For the text-containing cell, return its midpoint in [x, y] coordinate format. 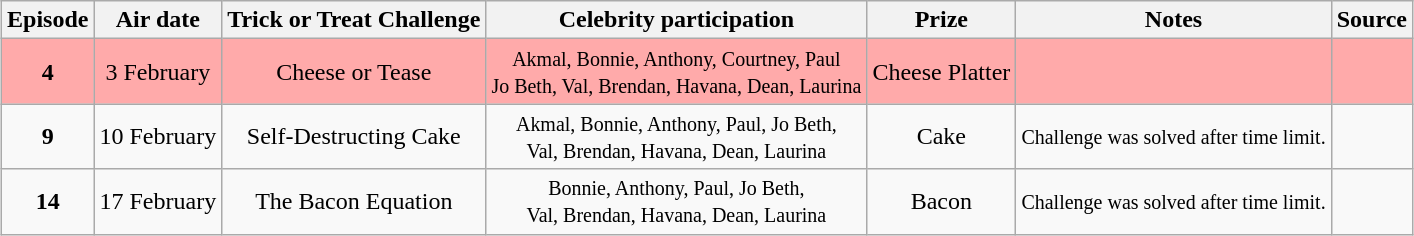
9 [48, 136]
Akmal, Bonnie, Anthony, Paul, Jo Beth, Val, Brendan, Havana, Dean, Laurina [676, 136]
Trick or Treat Challenge [354, 20]
4 [48, 72]
3 February [158, 72]
10 February [158, 136]
Prize [942, 20]
Cake [942, 136]
Air date [158, 20]
Celebrity participation [676, 20]
Cheese or Tease [354, 72]
Notes [1174, 20]
Episode [48, 20]
17 February [158, 202]
Bonnie, Anthony, Paul, Jo Beth, Val, Brendan, Havana, Dean, Laurina [676, 202]
The Bacon Equation [354, 202]
Source [1372, 20]
Akmal, Bonnie, Anthony, Courtney, Paul Jo Beth, Val, Brendan, Havana, Dean, Laurina [676, 72]
14 [48, 202]
Bacon [942, 202]
Cheese Platter [942, 72]
Self-Destructing Cake [354, 136]
